Return (x, y) of the center of cell containing provided text 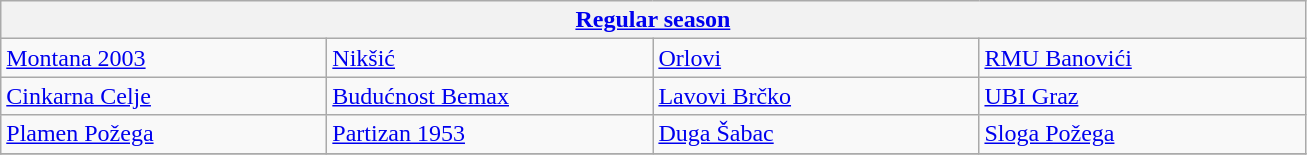
Cinkarna Celje (164, 96)
Budućnost Bemax (490, 96)
Lavovi Brčko (816, 96)
Plamen Požega (164, 134)
Duga Šabac (816, 134)
Partizan 1953 (490, 134)
Regular season (653, 20)
UBI Graz (1142, 96)
Orlovi (816, 58)
Sloga Požega (1142, 134)
RMU Banovići (1142, 58)
Montana 2003 (164, 58)
Nikšić (490, 58)
